Pinpoint the cell where the given text exists, returning its (X, Y) midpoint coordinate. 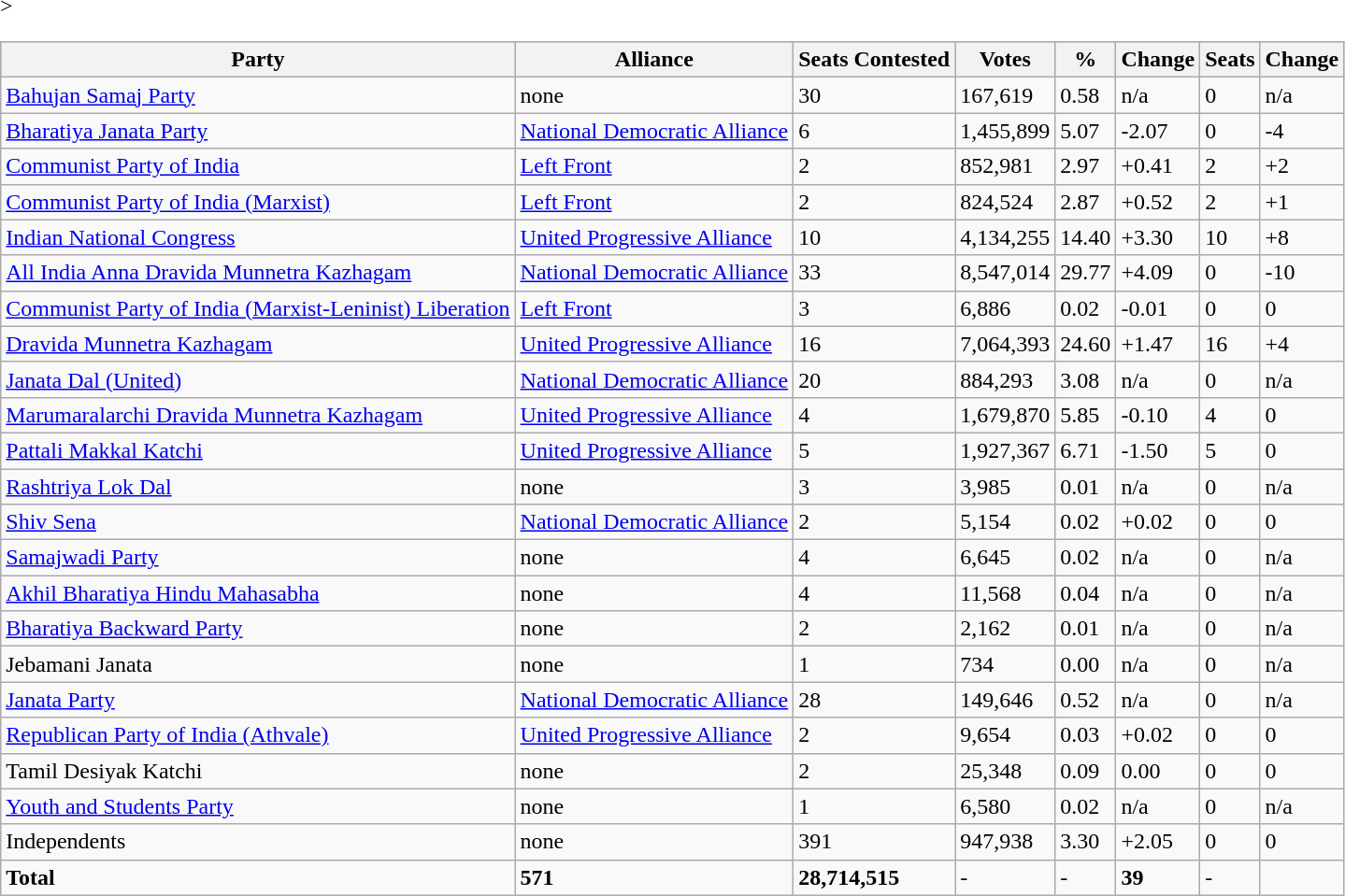
Dravida Munnetra Kazhagam (258, 344)
Bharatiya Janata Party (258, 131)
Communist Party of India (Marxist) (258, 202)
+8 (1302, 237)
6,886 (1006, 308)
852,981 (1006, 166)
Janata Party (258, 700)
5.07 (1086, 131)
6,580 (1006, 806)
Indian National Congress (258, 237)
28,714,515 (875, 877)
1,455,899 (1006, 131)
Bahujan Samaj Party (258, 95)
-10 (1302, 273)
Bharatiya Backward Party (258, 629)
2.97 (1086, 166)
3.08 (1086, 379)
+4.09 (1158, 273)
20 (875, 379)
Pattali Makkal Katchi (258, 450)
29.77 (1086, 273)
947,938 (1006, 842)
Tamil Desiyak Katchi (258, 771)
28 (875, 700)
-0.10 (1158, 415)
4,134,255 (1006, 237)
734 (1006, 664)
14.40 (1086, 237)
+0.52 (1158, 202)
30 (875, 95)
149,646 (1006, 700)
+4 (1302, 344)
Total (258, 877)
884,293 (1006, 379)
0.04 (1086, 593)
Youth and Students Party (258, 806)
824,524 (1006, 202)
Akhil Bharatiya Hindu Mahasabha (258, 593)
0.52 (1086, 700)
24.60 (1086, 344)
2.87 (1086, 202)
9,654 (1006, 735)
+2 (1302, 166)
3,985 (1006, 487)
7,064,393 (1006, 344)
-0.01 (1158, 308)
Republican Party of India (Athvale) (258, 735)
25,348 (1006, 771)
+1 (1302, 202)
6.71 (1086, 450)
+0.41 (1158, 166)
391 (875, 842)
Seats (1230, 60)
11,568 (1006, 593)
6,645 (1006, 558)
-4 (1302, 131)
5.85 (1086, 415)
Communist Party of India (258, 166)
0.09 (1086, 771)
1,679,870 (1006, 415)
5,154 (1006, 522)
33 (875, 273)
6 (875, 131)
167,619 (1006, 95)
Votes (1006, 60)
Marumaralarchi Dravida Munnetra Kazhagam (258, 415)
% (1086, 60)
+2.05 (1158, 842)
Janata Dal (United) (258, 379)
Independents (258, 842)
Jebamani Janata (258, 664)
0.03 (1086, 735)
2,162 (1006, 629)
Rashtriya Lok Dal (258, 487)
1,927,367 (1006, 450)
Communist Party of India (Marxist-Leninist) Liberation (258, 308)
-2.07 (1158, 131)
All India Anna Dravida Munnetra Kazhagam (258, 273)
Seats Contested (875, 60)
Alliance (654, 60)
0.58 (1086, 95)
8,547,014 (1006, 273)
39 (1158, 877)
-1.50 (1158, 450)
+3.30 (1158, 237)
571 (654, 877)
3.30 (1086, 842)
Party (258, 60)
Shiv Sena (258, 522)
Samajwadi Party (258, 558)
+1.47 (1158, 344)
